Pinpoint the cell where the given text exists, returning its (X, Y) midpoint coordinate. 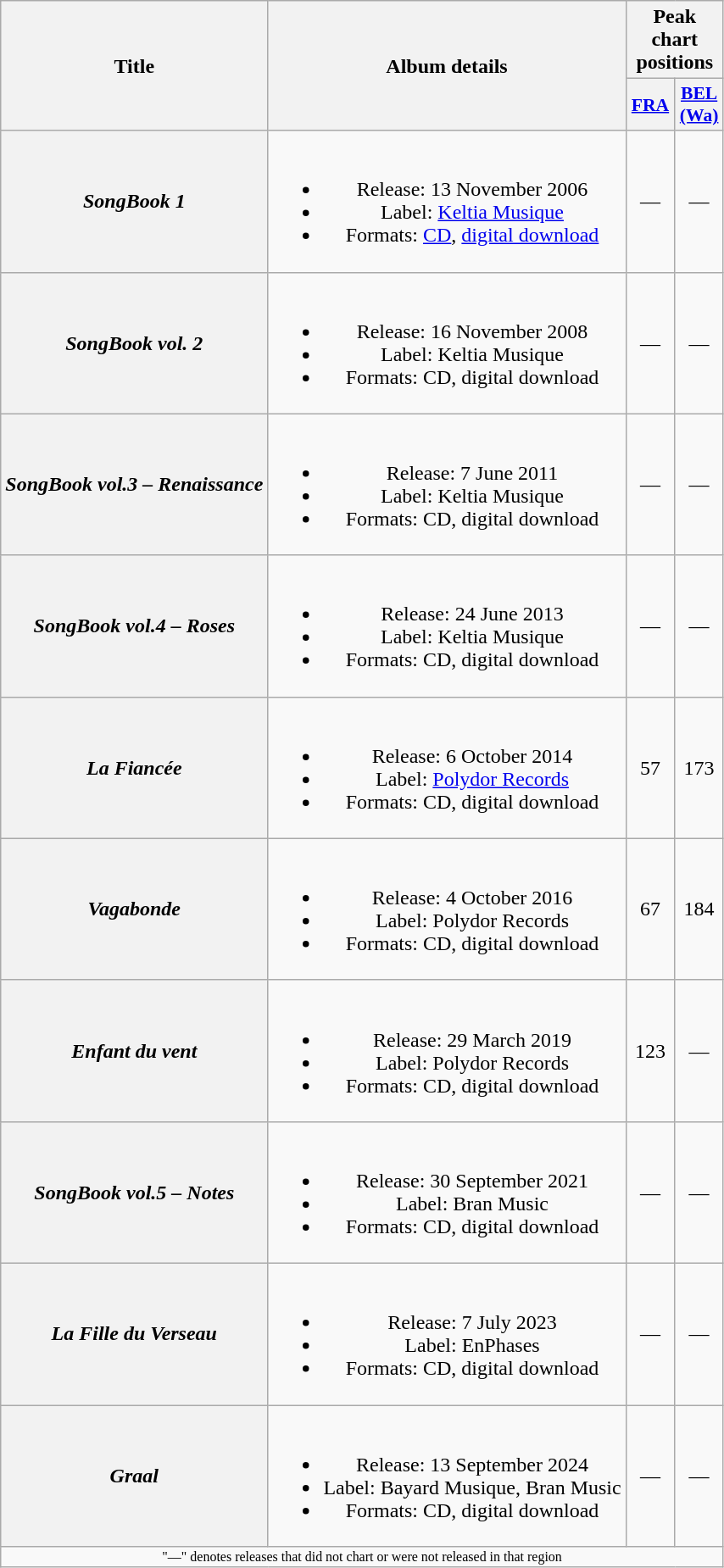
BEL (Wa) (699, 105)
La Fiancée (134, 768)
SongBook vol. 2 (134, 342)
SongBook vol.3 – Renaissance (134, 485)
La Fille du Verseau (134, 1334)
Release: 13 November 2006Label: Keltia MusiqueFormats: CD, digital download (447, 202)
Title (134, 66)
Release: 30 September 2021Label: Bran MusicFormats: CD, digital download (447, 1192)
Album details (447, 66)
Enfant du vent (134, 1051)
184 (699, 909)
Release: 13 September 2024Label: Bayard Musique, Bran MusicFormats: CD, digital download (447, 1476)
SongBook vol.5 – Notes (134, 1192)
Release: 16 November 2008Label: Keltia MusiqueFormats: CD, digital download (447, 342)
SongBook vol.4 – Roses (134, 626)
Release: 29 March 2019Label: Polydor RecordsFormats: CD, digital download (447, 1051)
"—" denotes releases that did not chart or were not released in that region (363, 1557)
67 (650, 909)
FRA (650, 105)
Graal (134, 1476)
Vagabonde (134, 909)
123 (650, 1051)
Release: 7 June 2011Label: Keltia MusiqueFormats: CD, digital download (447, 485)
Release: 6 October 2014Label: Polydor RecordsFormats: CD, digital download (447, 768)
SongBook 1 (134, 202)
Release: 4 October 2016Label: Polydor RecordsFormats: CD, digital download (447, 909)
Release: 7 July 2023Label: EnPhasesFormats: CD, digital download (447, 1334)
57 (650, 768)
Peak chart positions (675, 40)
173 (699, 768)
Release: 24 June 2013Label: Keltia MusiqueFormats: CD, digital download (447, 626)
